Provide the [X, Y] coordinate of the cell's center where the given text is located.  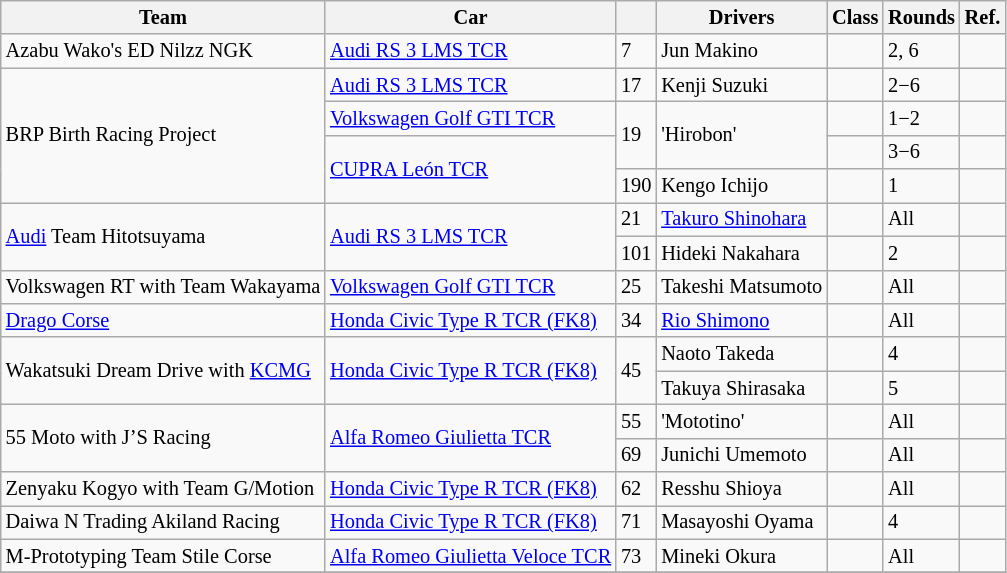
Ref. [982, 17]
55 Moto with J’S Racing [163, 438]
'Mototino' [742, 421]
Hideki Nakahara [742, 253]
Audi Team Hitotsuyama [163, 236]
2 [922, 253]
CUPRA León TCR [470, 168]
Takeshi Matsumoto [742, 287]
45 [636, 370]
21 [636, 219]
Takuro Shinohara [742, 219]
3−6 [922, 152]
M-Prototyping Team Stile Corse [163, 556]
19 [636, 134]
Daiwa N Trading Akiland Racing [163, 522]
25 [636, 287]
2, 6 [922, 51]
'Hirobon' [742, 134]
Class [855, 17]
Mineki Okura [742, 556]
17 [636, 85]
69 [636, 455]
Drivers [742, 17]
Masayoshi Oyama [742, 522]
71 [636, 522]
Wakatsuki Dream Drive with KCMG [163, 370]
5 [922, 388]
1−2 [922, 118]
1 [922, 186]
Drago Corse [163, 320]
73 [636, 556]
7 [636, 51]
Zenyaku Kogyo with Team G/Motion [163, 489]
Naoto Takeda [742, 354]
Volkswagen RT with Team Wakayama [163, 287]
Resshu Shioya [742, 489]
62 [636, 489]
Rounds [922, 17]
Car [470, 17]
Azabu Wako's ED Nilzz NGK [163, 51]
BRP Birth Racing Project [163, 136]
Alfa Romeo Giulietta TCR [470, 438]
Rio Shimono [742, 320]
Team [163, 17]
Jun Makino [742, 51]
Alfa Romeo Giulietta Veloce TCR [470, 556]
34 [636, 320]
Takuya Shirasaka [742, 388]
2−6 [922, 85]
Junichi Umemoto [742, 455]
Kenji Suzuki [742, 85]
101 [636, 253]
190 [636, 186]
55 [636, 421]
Kengo Ichijo [742, 186]
